For the text-containing cell, return its midpoint in (x, y) coordinate format. 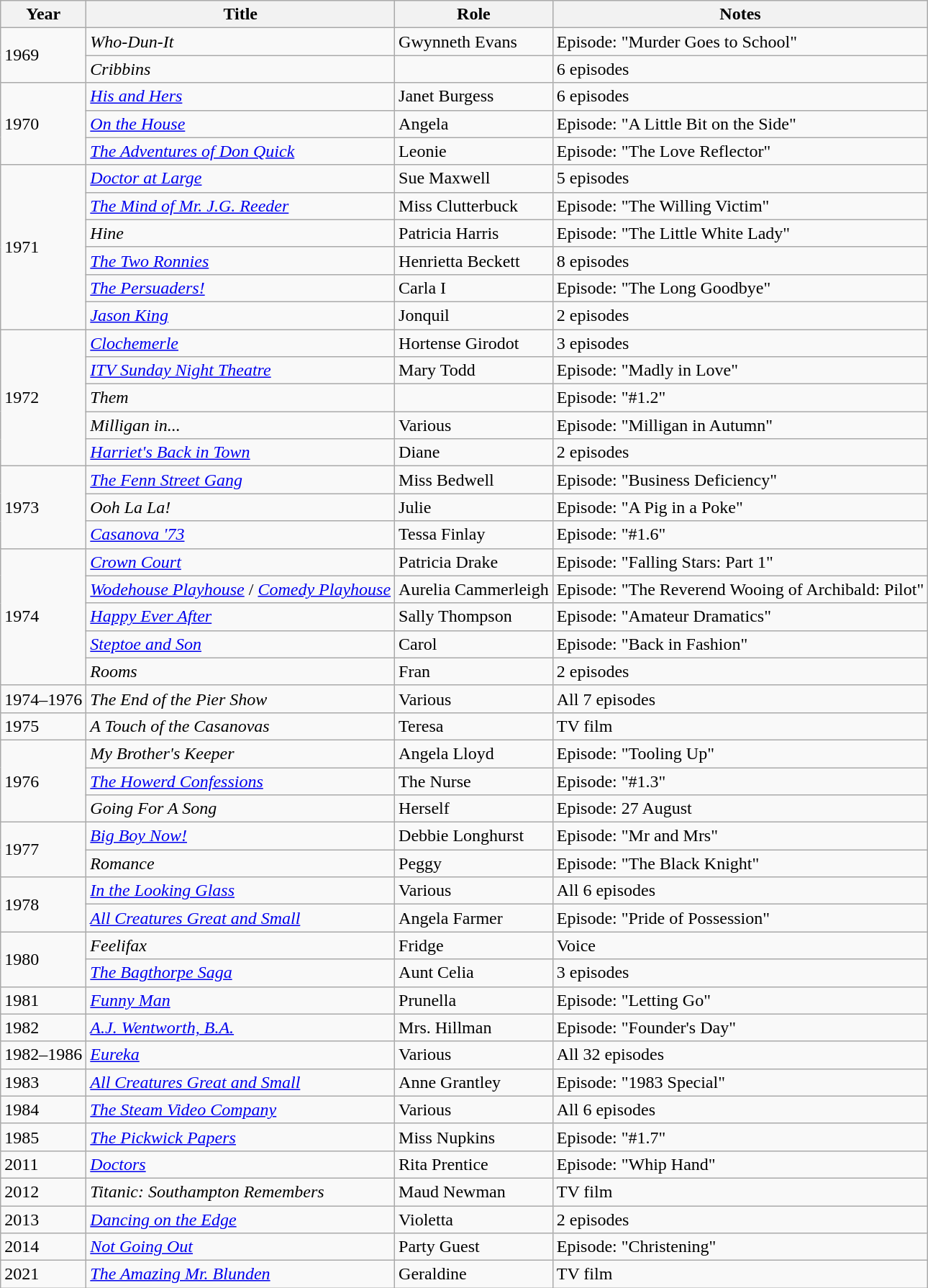
1982 (43, 1028)
Casanova '73 (240, 535)
Episode: "The Long Goodbye" (740, 288)
Episode: "The Little White Lady" (740, 233)
Aurelia Cammerleigh (474, 589)
Crown Court (240, 562)
Episode: "Whip Hand" (740, 1164)
The Howerd Confessions (240, 781)
Episode: "The Black Knight" (740, 863)
Geraldine (474, 1274)
Aunt Celia (474, 973)
Sally Thompson (474, 617)
Janet Burgess (474, 96)
Episode: "Christening" (740, 1247)
Fran (474, 671)
The Adventures of Don Quick (240, 151)
Who-Dun-It (240, 42)
Notes (740, 14)
All 7 episodes (740, 699)
Doctors (240, 1164)
His and Hers (240, 96)
Episode: "The Love Reflector" (740, 151)
Anne Grantley (474, 1082)
Big Boy Now! (240, 836)
The Mind of Mr. J.G. Reeder (240, 206)
Episode: "#1.7" (740, 1137)
A Touch of the Casanovas (240, 726)
Doctor at Large (240, 178)
In the Looking Glass (240, 891)
2014 (43, 1247)
Going For A Song (240, 809)
The End of the Pier Show (240, 699)
Episode: "Amateur Dramatics" (740, 617)
Patricia Drake (474, 562)
Hine (240, 233)
Patricia Harris (474, 233)
Leonie (474, 151)
Diane (474, 453)
Henrietta Beckett (474, 260)
Role (474, 14)
Episode: "Pride of Possession" (740, 918)
1976 (43, 781)
1985 (43, 1137)
Maud Newman (474, 1192)
1977 (43, 850)
Funny Man (240, 1000)
Titanic: Southampton Remembers (240, 1192)
5 episodes (740, 178)
The Fenn Street Gang (240, 480)
2013 (43, 1220)
Hortense Girodot (474, 343)
Peggy (474, 863)
Episode: "Madly in Love" (740, 371)
Episode: "Murder Goes to School" (740, 42)
The Bagthorpe Saga (240, 973)
1978 (43, 904)
Herself (474, 809)
Episode: "A Little Bit on the Side" (740, 124)
1983 (43, 1082)
1971 (43, 247)
The Nurse (474, 781)
Episode: "#1.3" (740, 781)
Carla I (474, 288)
Debbie Longhurst (474, 836)
On the House (240, 124)
Year (43, 14)
A.J. Wentworth, B.A. (240, 1028)
Jonquil (474, 315)
Gwynneth Evans (474, 42)
Romance (240, 863)
The Two Ronnies (240, 260)
Milligan in... (240, 425)
Fridge (474, 945)
Tessa Finlay (474, 535)
Episode: "Letting Go" (740, 1000)
Episode: "Mr and Mrs" (740, 836)
Angela Farmer (474, 918)
Not Going Out (240, 1247)
1981 (43, 1000)
1974–1976 (43, 699)
Episode: "1983 Special" (740, 1082)
Jason King (240, 315)
Them (240, 398)
Cribbins (240, 69)
Episode: "#1.6" (740, 535)
Party Guest (474, 1247)
Happy Ever After (240, 617)
1974 (43, 617)
The Pickwick Papers (240, 1137)
Clochemerle (240, 343)
Wodehouse Playhouse / Comedy Playhouse (240, 589)
2011 (43, 1164)
Angela Lloyd (474, 753)
All 32 episodes (740, 1055)
Episode: "A Pig in a Poke" (740, 507)
1980 (43, 959)
1969 (43, 55)
1970 (43, 124)
Episode: "Business Deficiency" (740, 480)
Carol (474, 644)
The Steam Video Company (240, 1110)
1975 (43, 726)
Rooms (240, 671)
Miss Clutterbuck (474, 206)
Feelifax (240, 945)
Dancing on the Edge (240, 1220)
1982–1986 (43, 1055)
Episode: "Tooling Up" (740, 753)
8 episodes (740, 260)
2012 (43, 1192)
My Brother's Keeper (240, 753)
The Amazing Mr. Blunden (240, 1274)
Mary Todd (474, 371)
Miss Bedwell (474, 480)
Rita Prentice (474, 1164)
Ooh La La! (240, 507)
Mrs. Hillman (474, 1028)
Episode: "The Reverend Wooing of Archibald: Pilot" (740, 589)
Episode: "Back in Fashion" (740, 644)
Title (240, 14)
Teresa (474, 726)
Miss Nupkins (474, 1137)
Violetta (474, 1220)
1972 (43, 398)
Episode: "The Willing Victim" (740, 206)
Eureka (240, 1055)
2021 (43, 1274)
Harriet's Back in Town (240, 453)
Episode: 27 August (740, 809)
ITV Sunday Night Theatre (240, 371)
1973 (43, 507)
Sue Maxwell (474, 178)
Julie (474, 507)
Episode: "#1.2" (740, 398)
The Persuaders! (240, 288)
Voice (740, 945)
Steptoe and Son (240, 644)
Episode: "Founder's Day" (740, 1028)
Episode: "Falling Stars: Part 1" (740, 562)
Prunella (474, 1000)
Angela (474, 124)
1984 (43, 1110)
Episode: "Milligan in Autumn" (740, 425)
